Pinpoint the cell where the given text exists, returning its [x, y] midpoint coordinate. 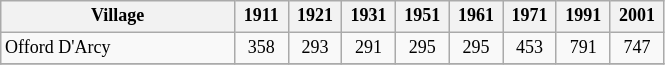
1931 [369, 16]
791 [583, 48]
1991 [583, 16]
1921 [315, 16]
1971 [530, 16]
453 [530, 48]
1911 [261, 16]
291 [369, 48]
293 [315, 48]
Village [118, 16]
1951 [422, 16]
2001 [637, 16]
1961 [476, 16]
Offord D'Arcy [118, 48]
747 [637, 48]
358 [261, 48]
